Extract the [X, Y] coordinate from the center of the cell holding the provided text.  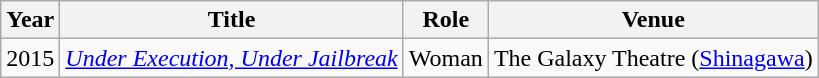
Role [446, 20]
2015 [30, 58]
Under Execution, Under Jailbreak [232, 58]
Woman [446, 58]
Title [232, 20]
The Galaxy Theatre (Shinagawa) [653, 58]
Year [30, 20]
Venue [653, 20]
